Detect which cell encompasses the target text, then output its (x, y) center coordinate. 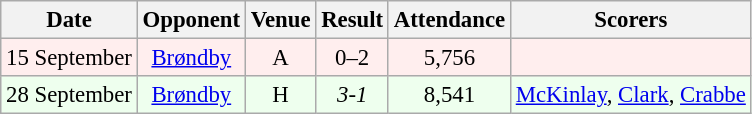
Date (69, 20)
Attendance (449, 20)
Opponent (191, 20)
H (280, 95)
0–2 (352, 58)
McKinlay, Clark, Crabbe (630, 95)
Result (352, 20)
3-1 (352, 95)
A (280, 58)
28 September (69, 95)
Venue (280, 20)
15 September (69, 58)
5,756 (449, 58)
Scorers (630, 20)
8,541 (449, 95)
